Detect which cell encompasses the target text, then output its [x, y] center coordinate. 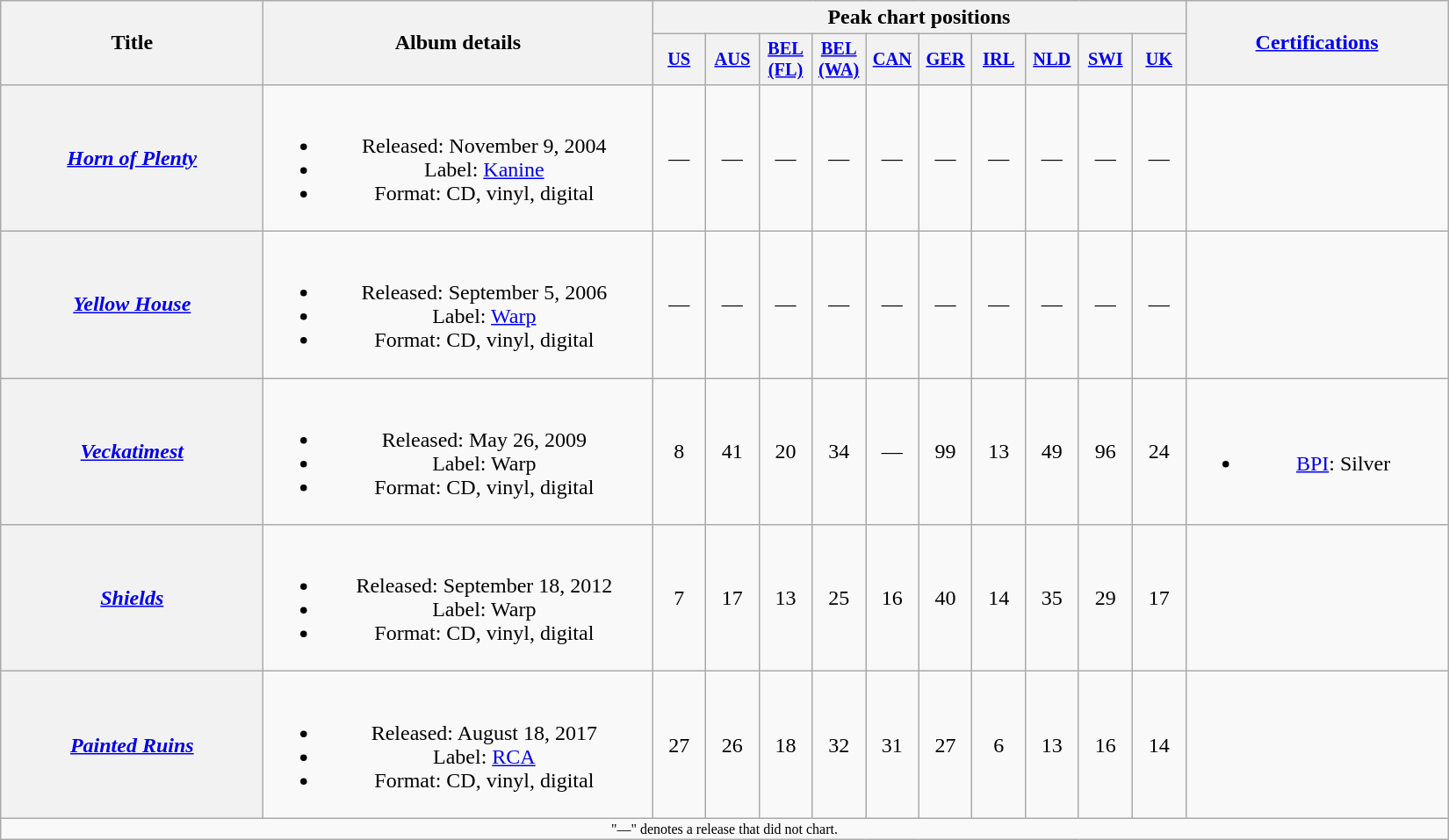
20 [785, 451]
32 [840, 744]
Shields [132, 599]
18 [785, 744]
Horn of Plenty [132, 158]
25 [840, 599]
BEL(FL) [785, 60]
Released: November 9, 2004Label: KanineFormat: CD, vinyl, digital [458, 158]
Certifications [1317, 43]
26 [732, 744]
Yellow House [132, 305]
Released: May 26, 2009Label: WarpFormat: CD, vinyl, digital [458, 451]
Veckatimest [132, 451]
NLD [1052, 60]
Released: September 5, 2006Label: WarpFormat: CD, vinyl, digital [458, 305]
7 [680, 599]
8 [680, 451]
IRL [999, 60]
Painted Ruins [132, 744]
UK [1159, 60]
GER [945, 60]
96 [1105, 451]
US [680, 60]
49 [1052, 451]
41 [732, 451]
Released: September 18, 2012Label: WarpFormat: CD, vinyl, digital [458, 599]
31 [892, 744]
40 [945, 599]
Peak chart positions [919, 18]
BPI: Silver [1317, 451]
Released: August 18, 2017Label: RCAFormat: CD, vinyl, digital [458, 744]
35 [1052, 599]
Title [132, 43]
Album details [458, 43]
99 [945, 451]
AUS [732, 60]
"—" denotes a release that did not chart. [724, 829]
BEL(WA) [840, 60]
6 [999, 744]
SWI [1105, 60]
24 [1159, 451]
34 [840, 451]
29 [1105, 599]
CAN [892, 60]
